Search for the cell housing the specified text and yield its [X, Y] center coordinate. 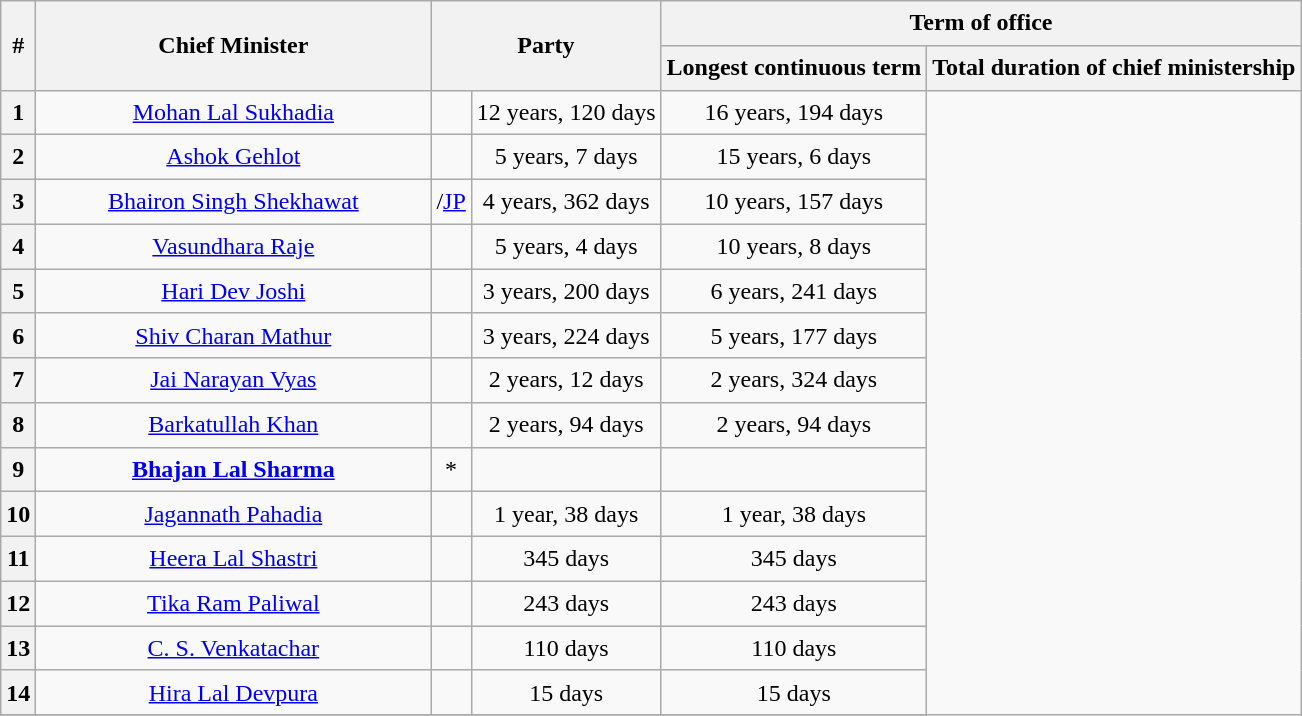
13 [18, 648]
Total duration of chief ministership [1114, 68]
1 [18, 112]
2 [18, 158]
15 years, 6 days [794, 158]
Chief Minister [234, 46]
2 years, 324 days [794, 380]
* [451, 470]
Vasundhara Raje [234, 246]
6 years, 241 days [794, 292]
5 years, 4 days [566, 246]
# [18, 46]
10 years, 8 days [794, 246]
Hari Dev Joshi [234, 292]
Hira Lal Devpura [234, 692]
5 [18, 292]
Jagannath Pahadia [234, 514]
12 years, 120 days [566, 112]
Bhairon Singh Shekhawat [234, 202]
8 [18, 426]
3 years, 200 days [566, 292]
Party [546, 46]
Mohan Lal Sukhadia [234, 112]
16 years, 194 days [794, 112]
Tika Ram Paliwal [234, 604]
/JP [451, 202]
11 [18, 560]
6 [18, 336]
Heera Lal Shastri [234, 560]
Longest continuous term [794, 68]
3 [18, 202]
5 years, 7 days [566, 158]
Bhajan Lal Sharma [234, 470]
12 [18, 604]
2 years, 12 days [566, 380]
Ashok Gehlot [234, 158]
5 years, 177 days [794, 336]
C. S. Venkatachar [234, 648]
10 [18, 514]
4 years, 362 days [566, 202]
9 [18, 470]
7 [18, 380]
10 years, 157 days [794, 202]
3 years, 224 days [566, 336]
Jai Narayan Vyas [234, 380]
Shiv Charan Mathur [234, 336]
Term of office [981, 24]
4 [18, 246]
14 [18, 692]
Barkatullah Khan [234, 426]
